Find where the given text appears and provide that cell's center as [x, y] coordinate. 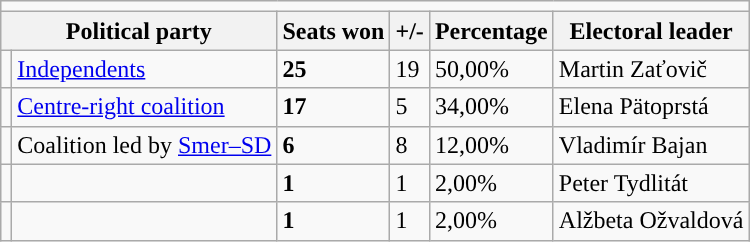
Centre-right coalition [144, 107]
Electoral leader [651, 31]
5 [410, 107]
34,00% [491, 107]
12,00% [491, 145]
50,00% [491, 69]
6 [334, 145]
Percentage [491, 31]
+/- [410, 31]
Vladimír Bajan [651, 145]
Martin Zaťovič [651, 69]
8 [410, 145]
Alžbeta Ožvaldová [651, 221]
Peter Tydlitát [651, 183]
Elena Pätoprstá [651, 107]
25 [334, 69]
Political party [139, 31]
17 [334, 107]
Seats won [334, 31]
Independents [144, 69]
Coalition led by Smer–SD [144, 145]
19 [410, 69]
